Detect which cell encompasses the target text, then output its (x, y) center coordinate. 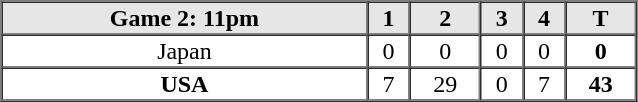
4 (544, 18)
Japan (185, 50)
USA (185, 84)
T (600, 18)
1 (388, 18)
3 (501, 18)
Game 2: 11pm (185, 18)
29 (446, 84)
2 (446, 18)
43 (600, 84)
